Search for the cell housing the specified text and yield its [x, y] center coordinate. 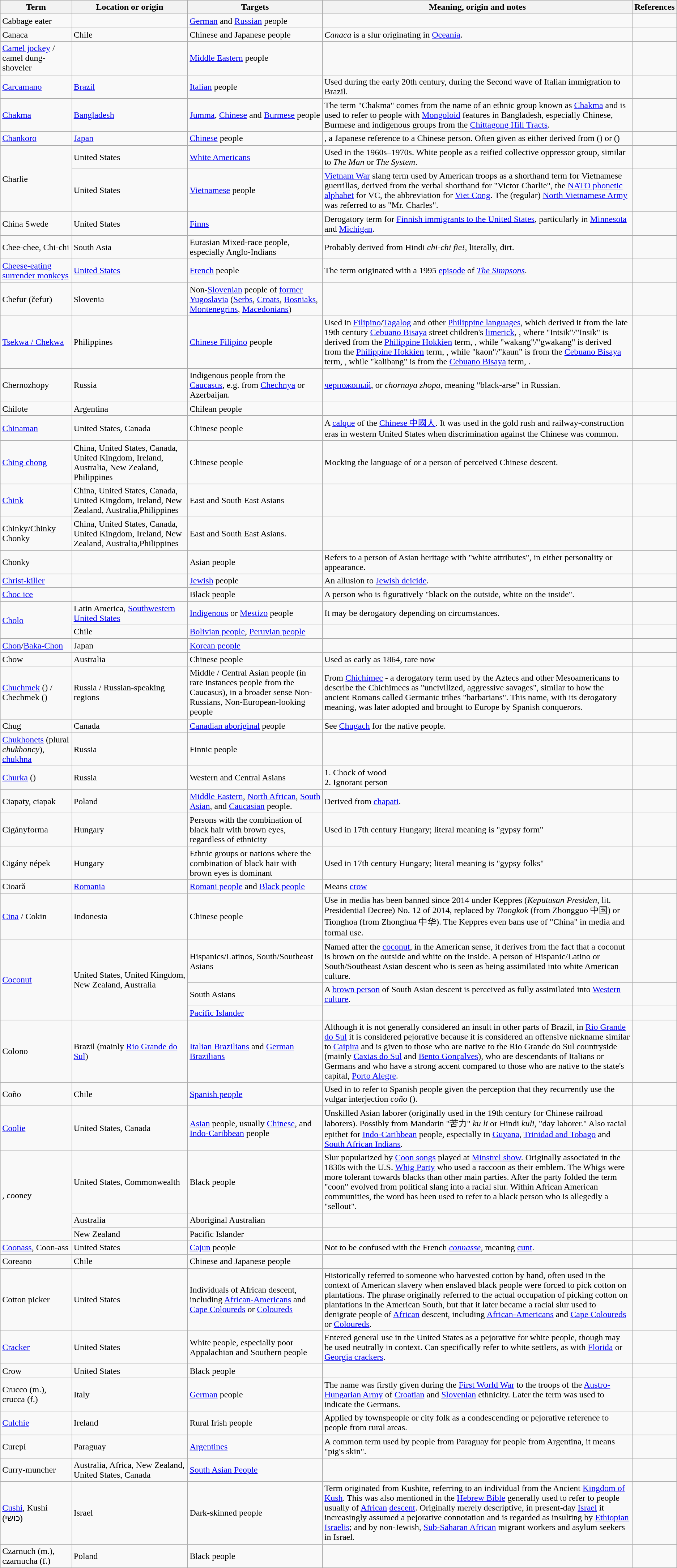
Cotton picker [36, 1300]
Not to be confused with the French connasse, meaning cunt. [477, 1248]
China Swede [36, 223]
Location or origin [129, 7]
Used in 17th century Hungary; literal meaning is "gypsy form" [477, 830]
Slovenia [129, 299]
Western and Central Asians [255, 778]
Coreano [36, 1261]
Chinaman [36, 428]
United States, United Kingdom, New Zealand, Australia [129, 980]
Chinese Filipino people [255, 342]
Coconut [36, 980]
Dark-skinned people [255, 1513]
Coolie [36, 1128]
Jewish people [255, 581]
Eurasian Mixed-race people, especially Anglo-Indians [255, 247]
Culchie [36, 1423]
Vietnamese people [255, 190]
Chuchmek () / Chechmek () [36, 693]
Crucco (m.), crucca (f.) [36, 1395]
United States, Commonwealth [129, 1182]
Chefur (čefur) [36, 299]
See Chugach for the native people. [477, 726]
Camel jockey / camel dung-shoveler [36, 58]
Spanish people [255, 1094]
Asian people [255, 562]
Aboriginal Australian [255, 1220]
Chug [36, 726]
Asian people, usually Chinese, and Indo-Caribbean people [255, 1128]
Meaning, origin and notes [477, 7]
Coño [36, 1094]
South Asia [129, 247]
Brazil [129, 87]
South Asian People [255, 1470]
Indigenous or Mestizo people [255, 613]
Probably derived from Hindi chi-chi fie!, literally, dirt. [477, 247]
Romania [129, 886]
Paraguay [129, 1447]
Czarnuch (m.), czarnucha (f.) [36, 1556]
A person who is figuratively "black on the outside, white on the inside". [477, 595]
Choc ice [36, 595]
Cajun people [255, 1248]
Used in to refer to Spanish people given the perception that they recurrently use the vulgar interjection coño (). [477, 1094]
Cholo [36, 620]
, a Japanese reference to a Chinese person. Often given as either derived from () or () [477, 138]
1. Chock of wood2. Ignorant person [477, 778]
Finns [255, 223]
An allusion to Jewish deicide. [477, 581]
Curepí [36, 1447]
Targets [255, 7]
Used in 17th century Hungary; literal meaning is "gypsy folks" [477, 863]
Derogatory term for Finnish immigrants to the United States, particularly in Minnesota and Michigan. [477, 223]
Cigány népek [36, 863]
Colono [36, 1051]
Canaca is a slur originating in Oceania. [477, 35]
China, United States, Canada, United Kingdom, Ireland, Australia, New Zealand, Philippines [129, 462]
Used as early as 1864, rare now [477, 659]
Used in the 1960s–1970s. White people as a reified collective oppressor group, similar to The Man or The System. [477, 157]
East and South East Asians. [255, 534]
White Americans [255, 157]
Latin America, Southwestern United States [129, 613]
черножопый, or chornaya zhopa, meaning "black-arse" in Russian. [477, 385]
Bolivian people, Peruvian people [255, 632]
Applied by townspeople or city folk as a condescending or pejorative reference to people from rural areas. [477, 1423]
Individuals of African descent, including African-Americans and Cape Coloureds or Coloureds [255, 1300]
Chonky [36, 562]
Chilote [36, 409]
Canaca [36, 35]
Middle / Central Asian people (in rare instances people from the Caucasus), in a broader sense Non-Russians, Non-European-looking people [255, 693]
Ireland [129, 1423]
References [655, 7]
Chinky/Chinky Chonky [36, 534]
White people, especially poor Appalachian and Southern people [255, 1348]
Bangladesh [129, 115]
Argentina [129, 409]
South Asians [255, 995]
Cheese-eating surrender monkeys [36, 270]
Cigányforma [36, 830]
Italy [129, 1395]
Chow [36, 659]
Term [36, 7]
Curry-muncher [36, 1470]
Jumma, Chinese and Burmese people [255, 115]
Chink [36, 500]
Canadian aboriginal people [255, 726]
Ching chong [36, 462]
Chee-chee, Chi-chi [36, 247]
Indigenous people from the Caucasus, e.g. from Chechnya or Azerbaijan. [255, 385]
Cracker [36, 1348]
Coonass, Coon-ass [36, 1248]
Persons with the combination of black hair with brown eyes, regardless of ethnicity [255, 830]
Korean people [255, 646]
German and Russian people [255, 21]
Middle Eastern people [255, 58]
Brazil (mainly Rio Grande do Sul) [129, 1051]
Means crow [477, 886]
Carcamano [36, 87]
Israel [129, 1513]
Australia, Africa, New Zealand, United States, Canada [129, 1470]
Cushi, Kushi (כושי) [36, 1513]
A common term used by people from Paraguay for people from Argentina, it means "pig's skin". [477, 1447]
Rural Irish people [255, 1423]
Non-Slovenian people of former Yugoslavia (Serbs, Croats, Bosniaks, Montenegrins, Macedonians) [255, 299]
Tsekwa / Chekwa [36, 342]
Derived from chapati. [477, 801]
Crow [36, 1371]
Chukhonets (plural chukhoncy), chukhna [36, 749]
Chernozhopy [36, 385]
Ciapaty, ciapak [36, 801]
Romani people and Black people [255, 886]
Italian people [255, 87]
Chankoro [36, 138]
Mocking the language of or a person of perceived Chinese descent. [477, 462]
Chon/Baka-Chon [36, 646]
Chilean people [255, 409]
Used during the early 20th century, during the Second wave of Italian immigration to Brazil. [477, 87]
Hispanics/Latinos, South/Southeast Asians [255, 961]
Refers to a person of Asian heritage with "white attributes", in either personality or appearance. [477, 562]
Russia / Russian-speaking regions [129, 693]
Finnic people [255, 749]
Cioară [36, 886]
Christ-killer [36, 581]
French people [255, 270]
Argentines [255, 1447]
Indonesia [129, 916]
East and South East Asians [255, 500]
A brown person of South Asian descent is perceived as fully assimilated into Western culture. [477, 995]
Middle Eastern, North African, South Asian, and Caucasian people. [255, 801]
Philippines [129, 342]
Italian Brazilians and German Brazilians [255, 1051]
Cabbage eater [36, 21]
New Zealand [129, 1234]
, cooney [36, 1196]
German people [255, 1395]
Cina / Cokin [36, 916]
Ethnic groups or nations where the combination of black hair with brown eyes is dominant [255, 863]
Churka () [36, 778]
Canada [129, 726]
Chakma [36, 115]
Charlie [36, 179]
The term originated with a 1995 episode of The Simpsons. [477, 270]
It may be derogatory depending on circumstances. [477, 613]
